Find where the given text appears and provide that cell's center as [x, y] coordinate. 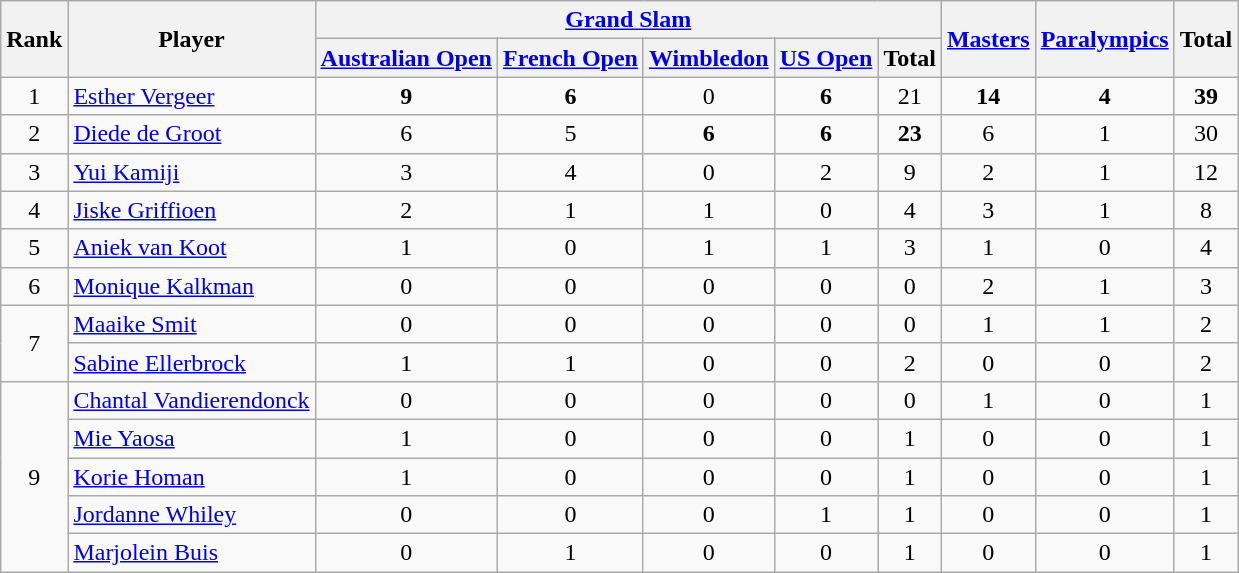
14 [988, 96]
Maaike Smit [192, 324]
39 [1206, 96]
8 [1206, 210]
Sabine Ellerbrock [192, 362]
Diede de Groot [192, 134]
7 [34, 343]
30 [1206, 134]
Monique Kalkman [192, 286]
Masters [988, 39]
Rank [34, 39]
Australian Open [406, 58]
Esther Vergeer [192, 96]
Aniek van Koot [192, 248]
Marjolein Buis [192, 553]
12 [1206, 172]
Jiske Griffioen [192, 210]
Paralympics [1104, 39]
French Open [571, 58]
US Open [826, 58]
Yui Kamiji [192, 172]
Korie Homan [192, 477]
Chantal Vandierendonck [192, 400]
21 [910, 96]
Player [192, 39]
Mie Yaosa [192, 438]
Jordanne Whiley [192, 515]
Grand Slam [628, 20]
23 [910, 134]
Wimbledon [708, 58]
